Detect which cell encompasses the target text, then output its [X, Y] center coordinate. 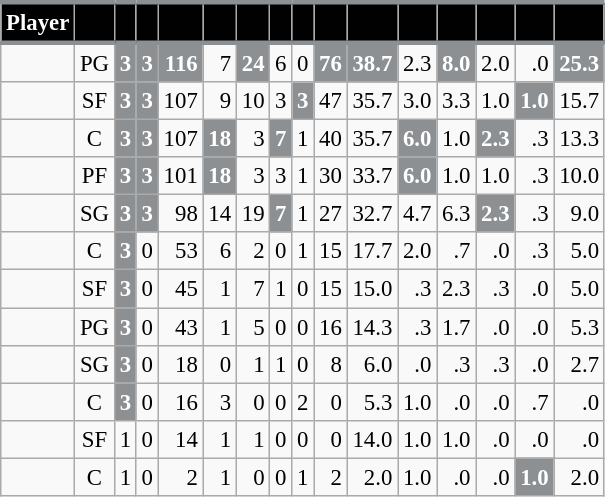
15.0 [372, 289]
8.0 [456, 62]
47 [330, 101]
8 [330, 364]
3.3 [456, 101]
116 [180, 62]
6.3 [456, 214]
1.7 [456, 327]
17.7 [372, 251]
14.3 [372, 327]
40 [330, 139]
43 [180, 327]
32.7 [372, 214]
45 [180, 289]
53 [180, 251]
Player [38, 22]
25.3 [579, 62]
19 [252, 214]
2.7 [579, 364]
76 [330, 62]
10.0 [579, 176]
4.7 [418, 214]
38.7 [372, 62]
15.7 [579, 101]
13.3 [579, 139]
14.0 [372, 439]
33.7 [372, 176]
101 [180, 176]
24 [252, 62]
5 [252, 327]
98 [180, 214]
10 [252, 101]
3.0 [418, 101]
30 [330, 176]
9.0 [579, 214]
9 [220, 101]
27 [330, 214]
PF [95, 176]
